Search for the cell housing the specified text and yield its [x, y] center coordinate. 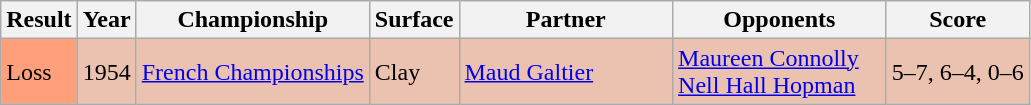
Score [958, 20]
Maud Galtier [566, 72]
Year [106, 20]
Clay [414, 72]
Result [39, 20]
Maureen Connolly Nell Hall Hopman [780, 72]
Loss [39, 72]
Championship [252, 20]
French Championships [252, 72]
5–7, 6–4, 0–6 [958, 72]
Partner [566, 20]
Surface [414, 20]
Opponents [780, 20]
1954 [106, 72]
